Find where the given text appears and provide that cell's center as [X, Y] coordinate. 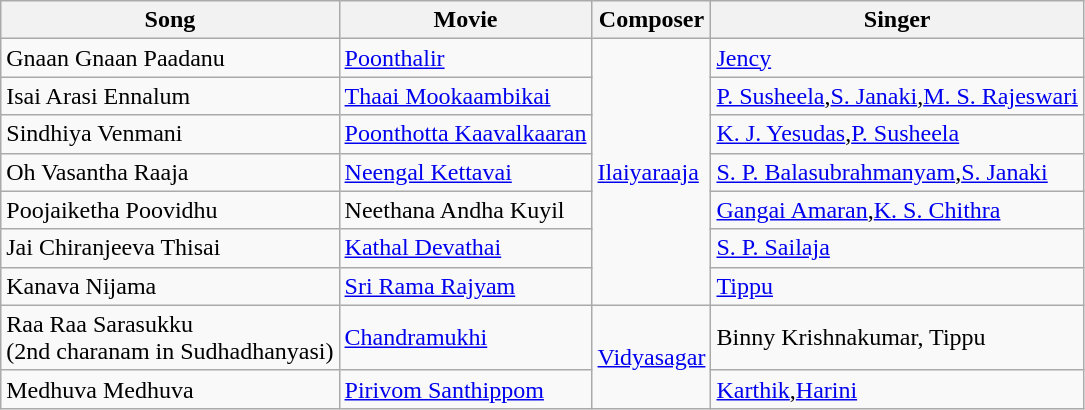
Poonthotta Kaavalkaaran [466, 134]
Thaai Mookaambikai [466, 96]
Chandramukhi [466, 338]
Isai Arasi Ennalum [170, 96]
Vidyasagar [652, 356]
Neethana Andha Kuyil [466, 210]
Singer [897, 20]
S. P. Balasubrahmanyam,S. Janaki [897, 172]
S. P. Sailaja [897, 248]
P. Susheela,S. Janaki,M. S. Rajeswari [897, 96]
Kathal Devathai [466, 248]
Karthik,Harini [897, 389]
Ilaiyaraaja [652, 172]
Movie [466, 20]
Raa Raa Sarasukku(2nd charanam in Sudhadhanyasi) [170, 338]
Jency [897, 58]
Sindhiya Venmani [170, 134]
Gangai Amaran,K. S. Chithra [897, 210]
Composer [652, 20]
Tippu [897, 286]
Binny Krishnakumar, Tippu [897, 338]
Poojaiketha Poovidhu [170, 210]
Song [170, 20]
Kanava Nijama [170, 286]
Neengal Kettavai [466, 172]
Jai Chiranjeeva Thisai [170, 248]
Gnaan Gnaan Paadanu [170, 58]
Oh Vasantha Raaja [170, 172]
Poonthalir [466, 58]
Pirivom Santhippom [466, 389]
Medhuva Medhuva [170, 389]
K. J. Yesudas,P. Susheela [897, 134]
Sri Rama Rajyam [466, 286]
